Return (X, Y) of the center of cell containing provided text 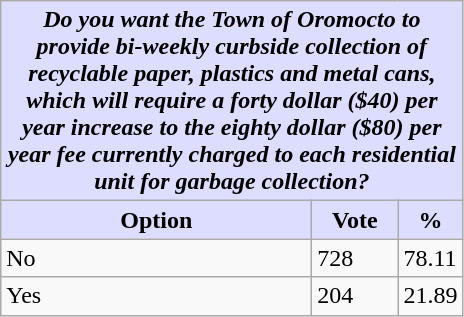
728 (355, 258)
204 (355, 296)
% (430, 220)
Vote (355, 220)
78.11 (430, 258)
Option (156, 220)
No (156, 258)
21.89 (430, 296)
Yes (156, 296)
